Provide the [X, Y] coordinate of the cell's center where the given text is located.  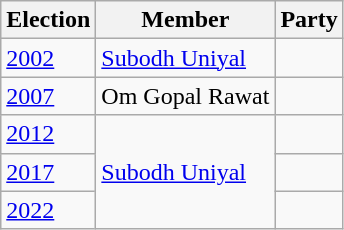
Om Gopal Rawat [186, 96]
2002 [48, 58]
2007 [48, 96]
Party [309, 20]
2022 [48, 210]
Election [48, 20]
Member [186, 20]
2012 [48, 134]
2017 [48, 172]
